Identify which cell holds the provided text, then report its (x, y) central coordinate. 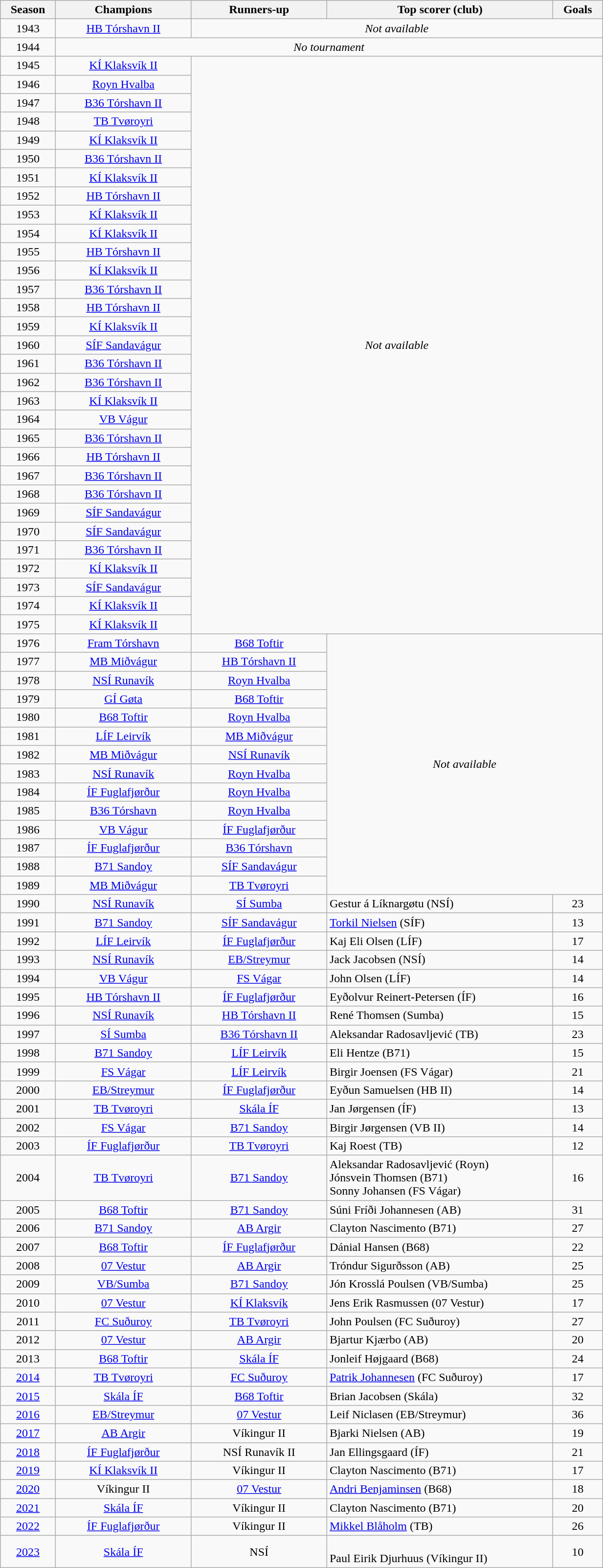
Súni Fríði Johannesen (AB) (440, 1210)
36 (578, 1414)
1979 (28, 699)
1990 (28, 904)
1988 (28, 867)
Andri Benjaminsen (B68) (440, 1489)
Aleksandar Radosavljević (TB) (440, 1034)
1975 (28, 624)
22 (578, 1247)
1945 (28, 66)
2015 (28, 1396)
Tróndur Sigurðsson (AB) (440, 1266)
10 (578, 1551)
1969 (28, 512)
Paul Eirik Djurhuus (Víkingur II) (440, 1551)
1943 (28, 28)
2010 (28, 1303)
Leif Niclasen (EB/Streymur) (440, 1414)
2004 (28, 1178)
31 (578, 1210)
Torkil Nielsen (SÍF) (440, 922)
1962 (28, 382)
Kaj Eli Olsen (LÍF) (440, 941)
Season (28, 10)
1955 (28, 252)
VB/Sumba (123, 1284)
1974 (28, 606)
1980 (28, 717)
1993 (28, 960)
Mikkel Blåholm (TB) (440, 1526)
1967 (28, 475)
Bjartur Kjærbo (AB) (440, 1340)
Aleksandar Radosavljević (Royn) Jónsvein Thomsen (B71) Sonny Johansen (FS Vágar) (440, 1178)
19 (578, 1433)
John Poulsen (FC Suðuroy) (440, 1321)
1985 (28, 810)
1995 (28, 997)
Goals (578, 10)
1987 (28, 848)
1951 (28, 177)
2000 (28, 1090)
2016 (28, 1414)
1970 (28, 531)
Brian Jacobsen (Skála) (440, 1396)
Eli Hentze (B71) (440, 1053)
1982 (28, 755)
1965 (28, 438)
1946 (28, 84)
1981 (28, 736)
Eyðolvur Reinert-Petersen (ÍF) (440, 997)
Fram Tórshavn (123, 643)
1964 (28, 419)
1998 (28, 1053)
John Olsen (LÍF) (440, 978)
Jón Krosslá Poulsen (VB/Sumba) (440, 1284)
Top scorer (club) (440, 10)
Jonleif Højgaard (B68) (440, 1359)
Birgir Jørgensen (VB II) (440, 1127)
Dánial Hansen (B68) (440, 1247)
1968 (28, 494)
2012 (28, 1340)
1994 (28, 978)
René Thomsen (Sumba) (440, 1015)
12 (578, 1146)
Gestur á Líknargøtu (NSÍ) (440, 904)
2006 (28, 1228)
Birgir Joensen (FS Vágar) (440, 1071)
1957 (28, 289)
1949 (28, 140)
Runners-up (259, 10)
Eyðun Samuelsen (HB II) (440, 1090)
Champions (123, 10)
Jan Ellingsgaard (ÍF) (440, 1452)
1971 (28, 550)
18 (578, 1489)
1977 (28, 662)
2017 (28, 1433)
2018 (28, 1452)
1976 (28, 643)
1991 (28, 922)
1958 (28, 308)
26 (578, 1526)
2009 (28, 1284)
2013 (28, 1359)
2021 (28, 1508)
NSÍ (259, 1551)
NSÍ Runavík II (259, 1452)
1973 (28, 587)
1963 (28, 401)
2005 (28, 1210)
1947 (28, 103)
2023 (28, 1551)
No tournament (329, 47)
1953 (28, 214)
2011 (28, 1321)
1944 (28, 47)
1960 (28, 345)
2020 (28, 1489)
2001 (28, 1108)
KÍ Klaksvík (259, 1303)
1972 (28, 569)
2003 (28, 1146)
2002 (28, 1127)
Kaj Roest (TB) (440, 1146)
1959 (28, 326)
2007 (28, 1247)
2014 (28, 1377)
2022 (28, 1526)
Jack Jacobsen (NSÍ) (440, 960)
Jens Erik Rasmussen (07 Vestur) (440, 1303)
1997 (28, 1034)
1948 (28, 121)
1950 (28, 159)
32 (578, 1396)
1992 (28, 941)
1984 (28, 792)
1961 (28, 364)
1966 (28, 457)
1996 (28, 1015)
1989 (28, 885)
2019 (28, 1471)
Jan Jørgensen (ÍF) (440, 1108)
1978 (28, 680)
1952 (28, 196)
Patrik Johannesen (FC Suðuroy) (440, 1377)
GÍ Gøta (123, 699)
1954 (28, 233)
1999 (28, 1071)
Bjarki Nielsen (AB) (440, 1433)
1956 (28, 271)
24 (578, 1359)
1986 (28, 830)
1983 (28, 773)
2008 (28, 1266)
